Extract the [X, Y] coordinate from the center of the cell holding the provided text.  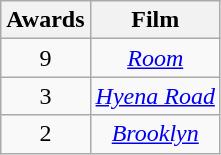
3 [46, 96]
Awards [46, 20]
9 [46, 58]
Hyena Road [155, 96]
Brooklyn [155, 134]
2 [46, 134]
Room [155, 58]
Film [155, 20]
